Provide the [x, y] coordinate of the cell's center where the given text is located.  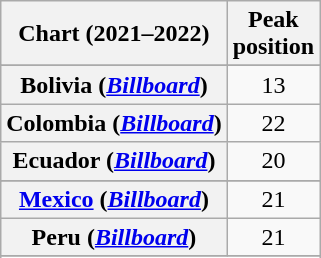
22 [273, 123]
Peakposition [273, 34]
13 [273, 85]
20 [273, 161]
Colombia (Billboard) [114, 123]
Ecuador (Billboard) [114, 161]
Peru (Billboard) [114, 237]
Chart (2021–2022) [114, 34]
Bolivia (Billboard) [114, 85]
Mexico (Billboard) [114, 199]
